Capture the cell that displays the provided text and extract its [x, y] central coordinate. 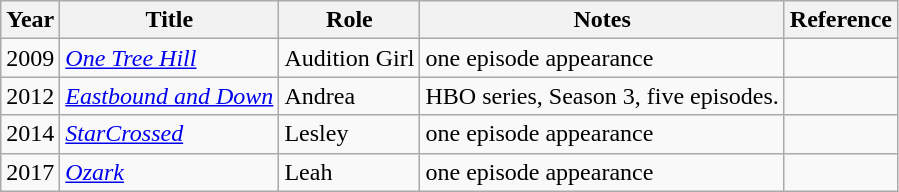
Title [170, 20]
Notes [602, 20]
2012 [30, 96]
Ozark [170, 172]
StarCrossed [170, 134]
Reference [840, 20]
2009 [30, 58]
Audition Girl [350, 58]
2017 [30, 172]
2014 [30, 134]
Lesley [350, 134]
One Tree Hill [170, 58]
Year [30, 20]
Role [350, 20]
Eastbound and Down [170, 96]
Leah [350, 172]
HBO series, Season 3, five episodes. [602, 96]
Andrea [350, 96]
